Detect which cell encompasses the target text, then output its (x, y) center coordinate. 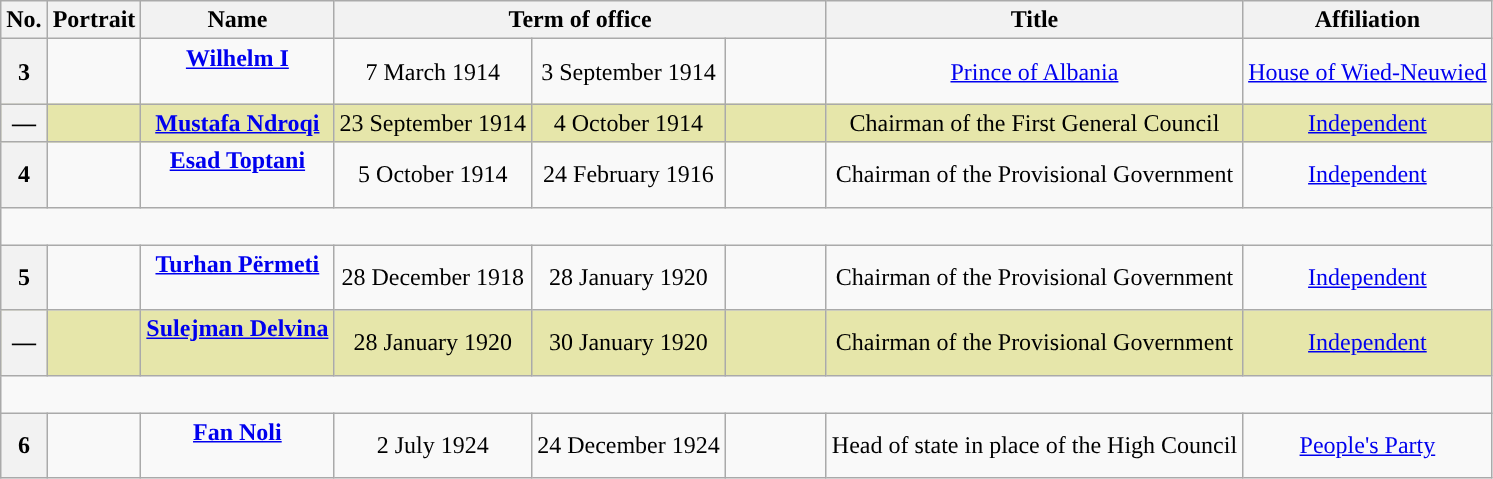
Prince of Albania (1034, 72)
23 September 1914 (433, 123)
Title (1034, 20)
6 (24, 446)
7 March 1914 (433, 72)
People's Party (1368, 446)
Portrait (94, 20)
5 (24, 278)
Term of office (580, 20)
3 September 1914 (629, 72)
Mustafa Ndroqi (238, 123)
24 December 1924 (629, 446)
24 February 1916 (629, 174)
House of Wied-Neuwied (1368, 72)
Affiliation (1368, 20)
4 October 1914 (629, 123)
30 January 1920 (629, 342)
Name (238, 20)
Fan Noli (238, 446)
5 October 1914 (433, 174)
Esad Toptani (238, 174)
Sulejman Delvina (238, 342)
Wilhelm I (238, 72)
3 (24, 72)
4 (24, 174)
Turhan Përmeti (238, 278)
Chairman of the First General Council (1034, 123)
Head of state in place of the High Council (1034, 446)
2 July 1924 (433, 446)
No. (24, 20)
28 December 1918 (433, 278)
